Provide the [X, Y] coordinate of the cell's center where the given text is located.  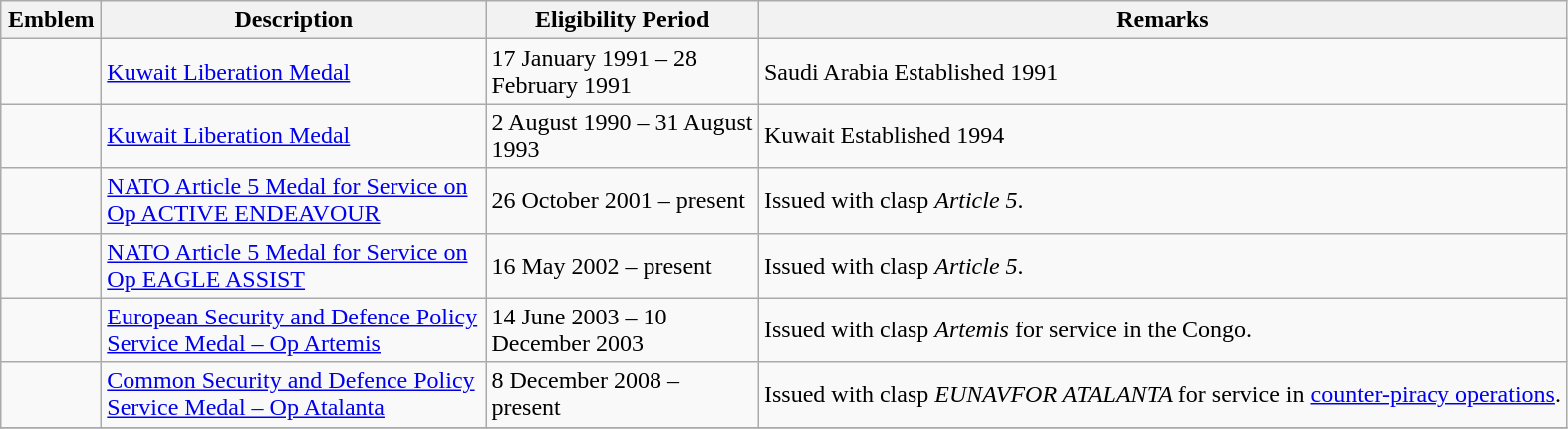
NATO Article 5 Medal for Service on Op EAGLE ASSIST [294, 265]
2 August 1990 – 31 August 1993 [623, 135]
Issued with clasp Artemis for service in the Congo. [1162, 330]
Common Security and Defence Policy Service Medal – Op Atalanta [294, 394]
16 May 2002 – present [623, 265]
European Security and Defence Policy Service Medal – Op Artemis [294, 330]
Remarks [1162, 20]
Kuwait Established 1994 [1162, 135]
8 December 2008 – present [623, 394]
NATO Article 5 Medal for Service on Op ACTIVE ENDEAVOUR [294, 201]
26 October 2001 – present [623, 201]
Emblem [52, 20]
14 June 2003 – 10 December 2003 [623, 330]
Saudi Arabia Established 1991 [1162, 72]
Eligibility Period [623, 20]
17 January 1991 – 28 February 1991 [623, 72]
Issued with clasp EUNAVFOR ATALANTA for service in counter-piracy operations. [1162, 394]
Description [294, 20]
